Extract the [x, y] coordinate from the center of the cell holding the provided text.  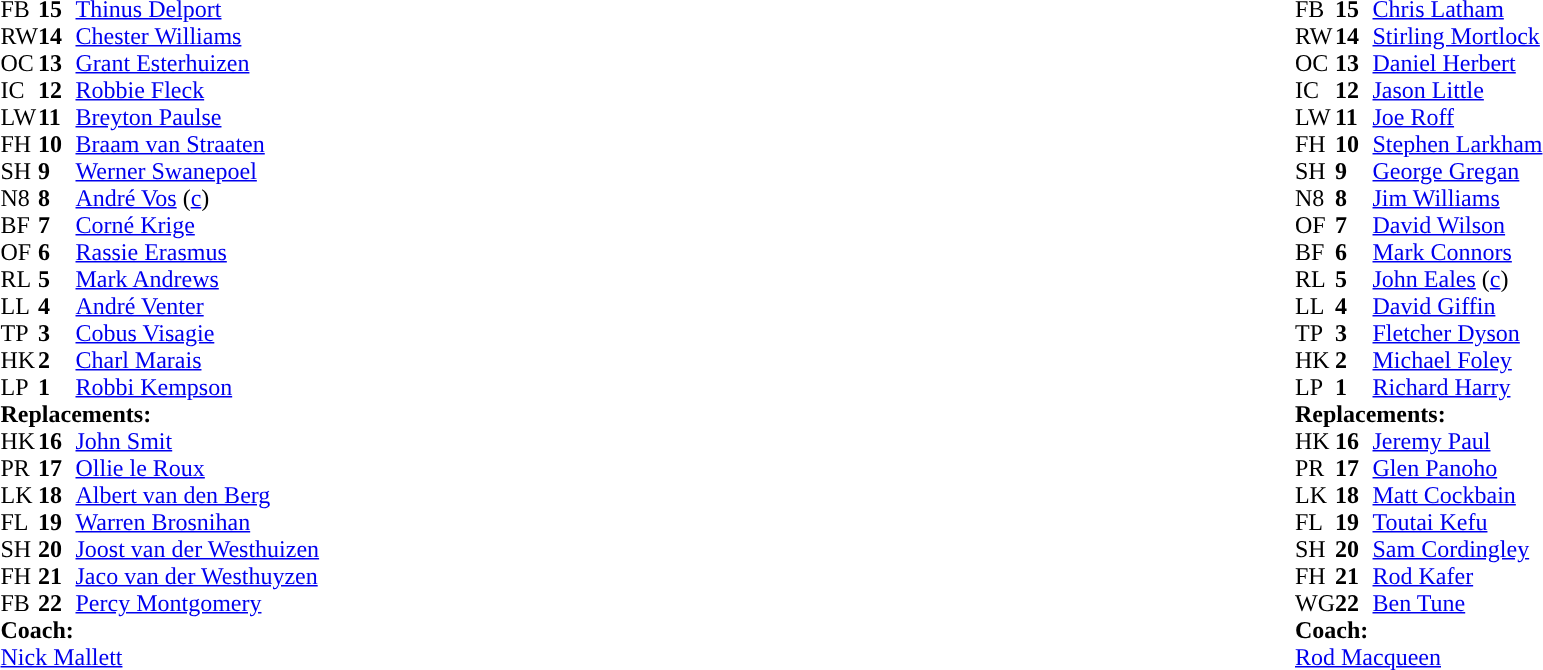
Rassie Erasmus [198, 252]
Werner Swanepoel [198, 172]
Jaco van der Westhuyzen [198, 576]
Mark Connors [1458, 252]
Albert van den Berg [198, 496]
Daniel Herbert [1458, 64]
Chester Williams [198, 36]
Mark Andrews [198, 280]
André Vos (c) [198, 198]
Ben Tune [1458, 604]
Robbi Kempson [198, 388]
Joost van der Westhuizen [198, 550]
Sam Cordingley [1458, 550]
WG [1315, 604]
David Wilson [1458, 226]
Ollie le Roux [198, 468]
Stephen Larkham [1458, 144]
Jason Little [1458, 90]
Corné Krige [198, 226]
Fletcher Dyson [1458, 334]
Michael Foley [1458, 360]
André Venter [198, 306]
Breyton Paulse [198, 118]
Jeremy Paul [1458, 442]
Braam van Straaten [198, 144]
Robbie Fleck [198, 90]
Matt Cockbain [1458, 496]
FB [19, 604]
John Smit [198, 442]
Percy Montgomery [198, 604]
Grant Esterhuizen [198, 64]
Toutai Kefu [1458, 522]
John Eales (c) [1458, 280]
Richard Harry [1458, 388]
Rod Kafer [1458, 576]
Glen Panoho [1458, 468]
George Gregan [1458, 172]
Cobus Visagie [198, 334]
Warren Brosnihan [198, 522]
David Giffin [1458, 306]
Charl Marais [198, 360]
Stirling Mortlock [1458, 36]
Joe Roff [1458, 118]
Jim Williams [1458, 198]
